Identify which cell holds the provided text, then report its [x, y] central coordinate. 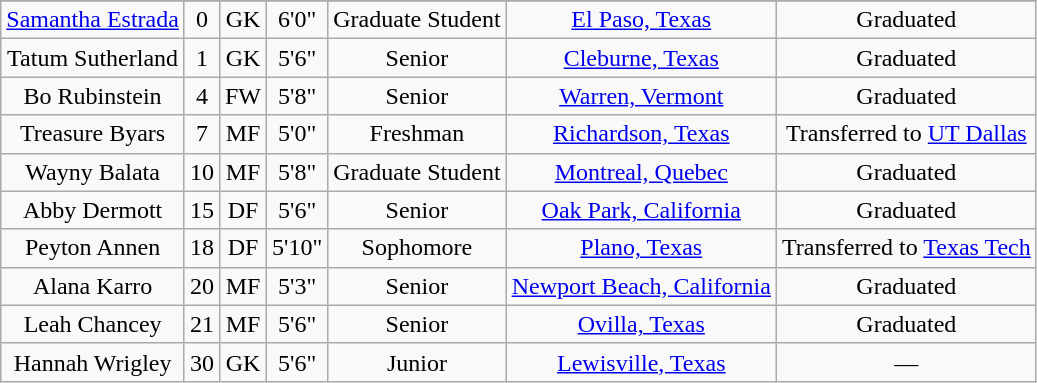
Transferred to Texas Tech [906, 248]
15 [202, 210]
Transferred to UT Dallas [906, 134]
Plano, Texas [641, 248]
FW [242, 96]
Leah Chancey [93, 324]
Cleburne, Texas [641, 58]
Wayny Balata [93, 172]
Richardson, Texas [641, 134]
El Paso, Texas [641, 20]
Junior [417, 362]
10 [202, 172]
5'3" [298, 286]
18 [202, 248]
1 [202, 58]
Freshman [417, 134]
Hannah Wrigley [93, 362]
5'10" [298, 248]
Oak Park, California [641, 210]
Abby Dermott [93, 210]
0 [202, 20]
Alana Karro [93, 286]
Peyton Annen [93, 248]
5'0" [298, 134]
Lewisville, Texas [641, 362]
4 [202, 96]
Sophomore [417, 248]
Samantha Estrada [93, 20]
Montreal, Quebec [641, 172]
Bo Rubinstein [93, 96]
20 [202, 286]
Warren, Vermont [641, 96]
30 [202, 362]
— [906, 362]
Treasure Byars [93, 134]
21 [202, 324]
Ovilla, Texas [641, 324]
Tatum Sutherland [93, 58]
6'0" [298, 20]
7 [202, 134]
Newport Beach, California [641, 286]
